Capture the cell that displays the provided text and extract its (x, y) central coordinate. 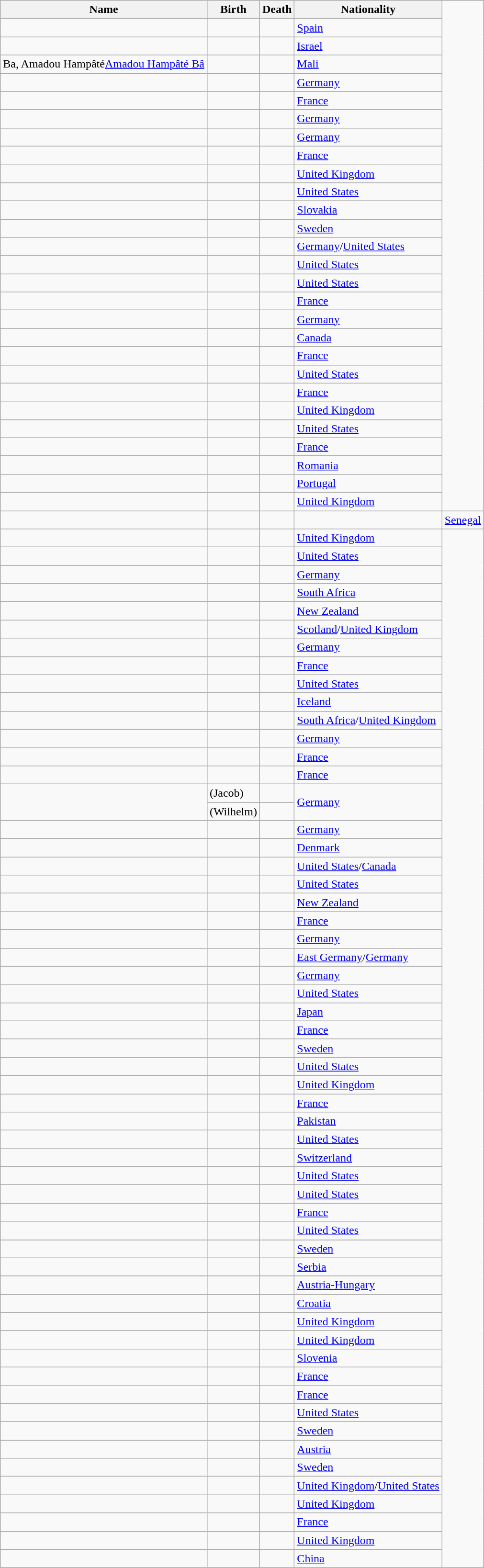
Switzerland (368, 1158)
Austria-Hungary (368, 1285)
South Africa (368, 593)
Mali (368, 64)
South Africa/United Kingdom (368, 720)
Nationality (368, 10)
Iceland (368, 702)
Germany/United States (368, 247)
Scotland/United Kingdom (368, 629)
Serbia (368, 1267)
Romania (368, 465)
Ba, Amadou HampâtéAmadou Hampâté Bâ (104, 64)
Senegal (462, 519)
Name (104, 10)
Slovenia (368, 1358)
East Germany/Germany (368, 957)
Spain (368, 28)
China (368, 1558)
United States/Canada (368, 866)
Slovakia (368, 210)
Israel (368, 46)
(Jacob) (233, 793)
Canada (368, 338)
Birth (233, 10)
Austria (368, 1449)
Croatia (368, 1303)
United Kingdom/United States (368, 1486)
Japan (368, 1012)
Pakistan (368, 1121)
Portugal (368, 483)
(Wilhelm) (233, 812)
Death (277, 10)
Denmark (368, 848)
